Return (X, Y) of the center of cell containing provided text 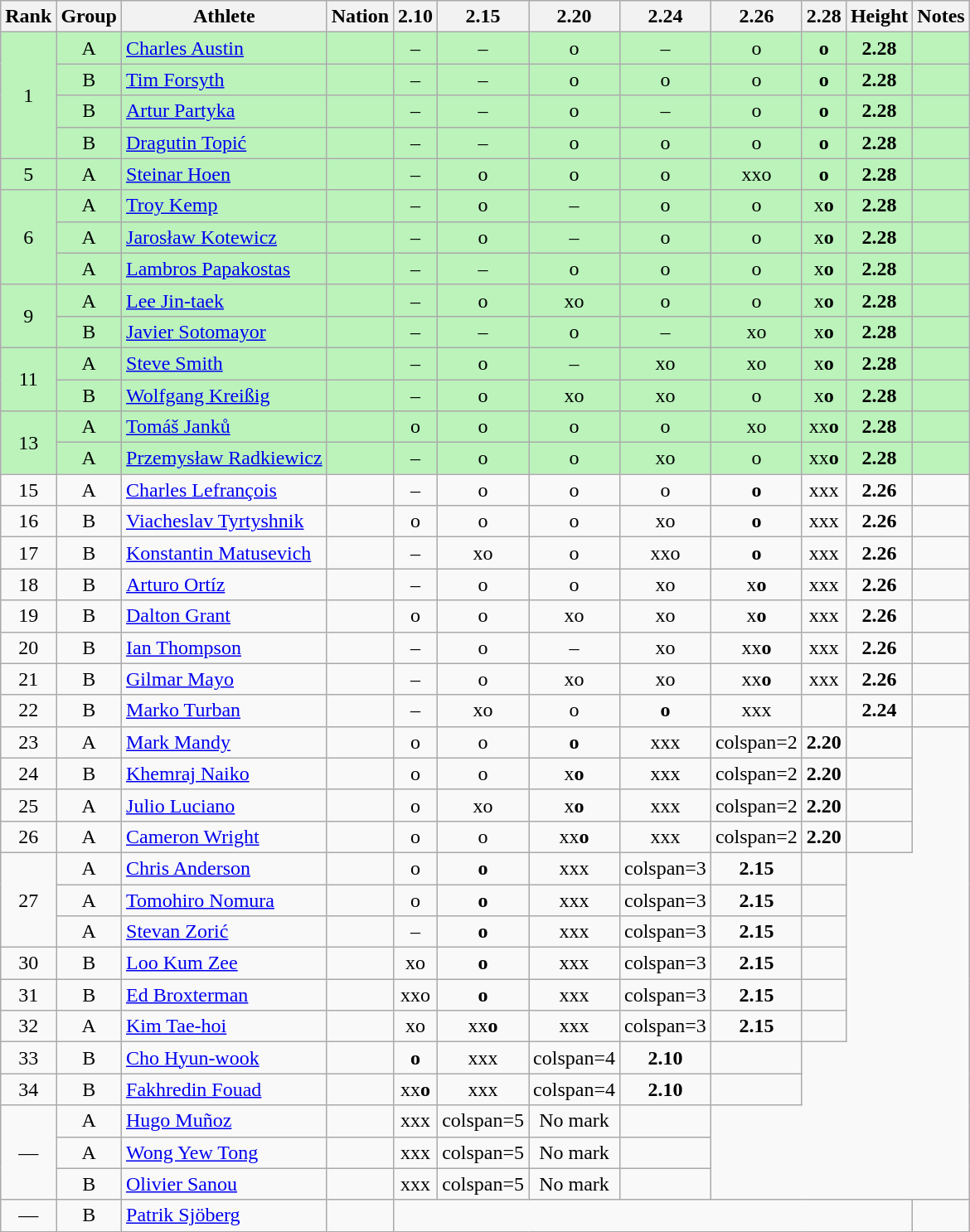
Dragutin Topić (225, 143)
Tomáš Janků (225, 427)
Ian Thompson (225, 648)
6 (28, 237)
5 (28, 174)
Cameron Wright (225, 837)
21 (28, 679)
1 (28, 95)
33 (28, 1058)
32 (28, 1026)
Hugo Muñoz (225, 1121)
16 (28, 521)
Wolfgang Kreißig (225, 395)
Notes (941, 17)
26 (28, 837)
Khemraj Naiko (225, 774)
34 (28, 1089)
23 (28, 742)
Ed Broxterman (225, 995)
Athlete (225, 17)
Marko Turban (225, 711)
Height (879, 17)
Troy Kemp (225, 206)
Javier Sotomayor (225, 332)
30 (28, 963)
Konstantin Matusevich (225, 553)
Artur Partyka (225, 111)
11 (28, 379)
Julio Luciano (225, 805)
Lee Jin-taek (225, 300)
Przemysław Radkiewicz (225, 458)
Charles Lefrançois (225, 490)
Tim Forsyth (225, 80)
27 (28, 900)
Kim Tae-hoi (225, 1026)
Fakhredin Fouad (225, 1089)
Steinar Hoen (225, 174)
Jarosław Kotewicz (225, 237)
Gilmar Mayo (225, 679)
15 (28, 490)
13 (28, 443)
Cho Hyun-wook (225, 1058)
9 (28, 316)
Mark Mandy (225, 742)
25 (28, 805)
Nation (360, 17)
Patrik Sjöberg (225, 1215)
17 (28, 553)
Group (90, 17)
31 (28, 995)
Lambros Papakostas (225, 269)
Chris Anderson (225, 868)
Viacheslav Tyrtyshnik (225, 521)
Arturo Ortíz (225, 584)
Charles Austin (225, 48)
24 (28, 774)
Olivier Sanou (225, 1184)
Wong Yew Tong (225, 1152)
18 (28, 584)
Loo Kum Zee (225, 963)
22 (28, 711)
20 (28, 648)
Rank (28, 17)
19 (28, 616)
Stevan Zorić (225, 932)
Steve Smith (225, 363)
Dalton Grant (225, 616)
Tomohiro Nomura (225, 900)
